Return the (X, Y) coordinate for the center point of the cell that contains the specified text.  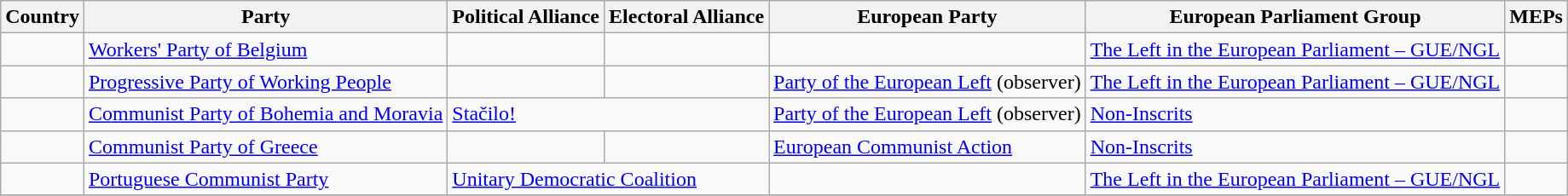
European Communist Action (928, 147)
Country (43, 17)
European Parliament Group (1295, 17)
Party (265, 17)
Communist Party of Greece (265, 147)
Unitary Democratic Coalition (609, 179)
Electoral Alliance (687, 17)
Communist Party of Bohemia and Moravia (265, 114)
Progressive Party of Working People (265, 82)
Workers' Party of Belgium (265, 49)
Political Alliance (526, 17)
MEPs (1536, 17)
Portuguese Communist Party (265, 179)
European Party (928, 17)
Stačilo! (609, 114)
